Scan for the cell matching the given text and deliver its (x, y) coordinate at center. 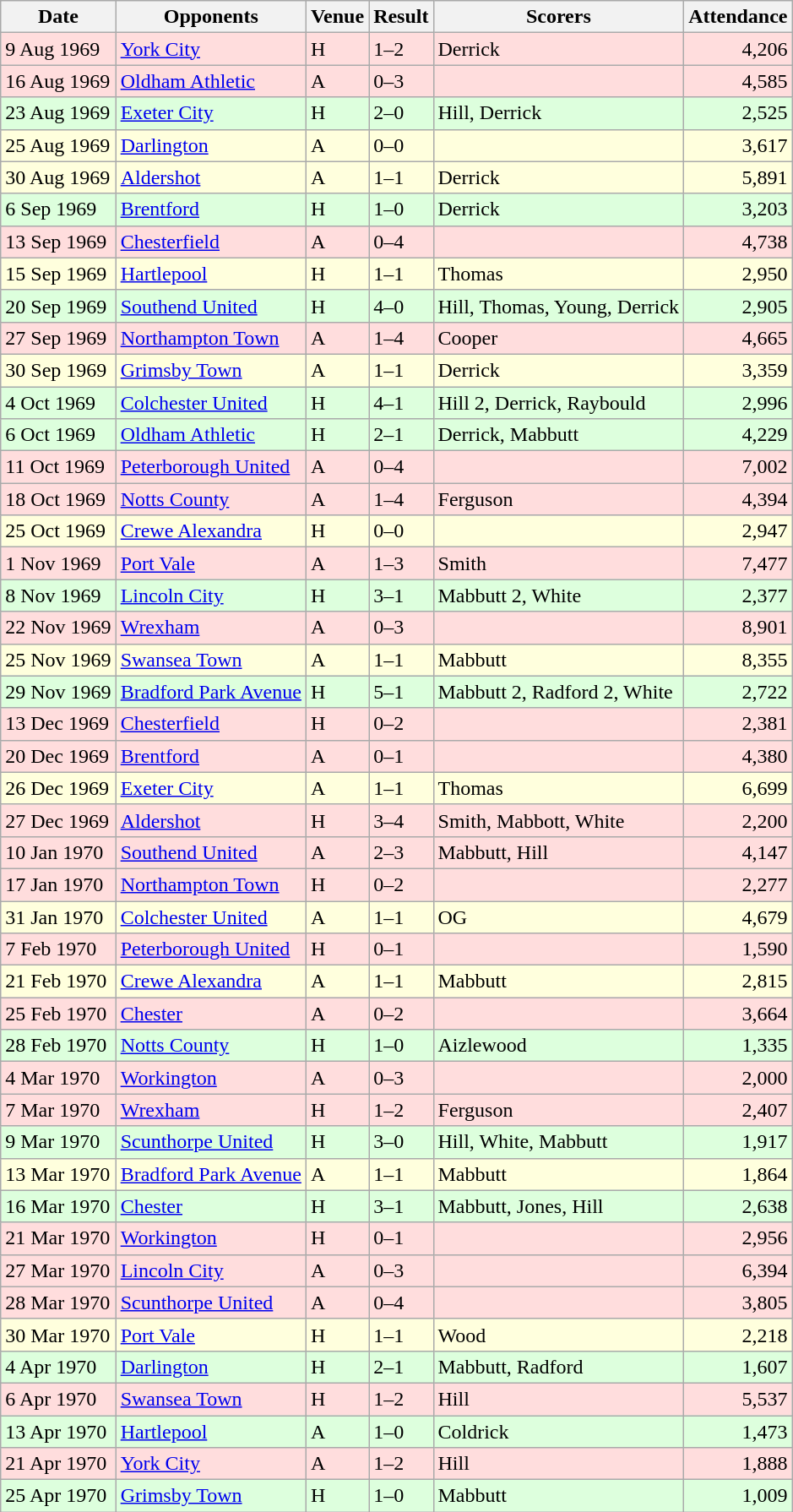
3,203 (738, 209)
Hill, Thomas, Young, Derrick (559, 306)
18 Oct 1969 (58, 499)
20 Sep 1969 (58, 306)
1–3 (401, 563)
2,407 (738, 1110)
30 Aug 1969 (58, 177)
13 Mar 1970 (58, 1174)
3,617 (738, 145)
2,000 (738, 1078)
21 Mar 1970 (58, 1238)
Wood (559, 1335)
4,665 (738, 338)
3,664 (738, 1014)
Hill, Derrick (559, 113)
1,864 (738, 1174)
Mabbutt 2, White (559, 596)
23 Aug 1969 (58, 113)
4,380 (738, 756)
2,947 (738, 531)
2–0 (401, 113)
22 Nov 1969 (58, 628)
1,590 (738, 949)
4,738 (738, 242)
25 Apr 1970 (58, 1496)
Derrick, Mabbutt (559, 435)
2,815 (738, 982)
9 Mar 1970 (58, 1142)
2,277 (738, 884)
31 Jan 1970 (58, 916)
2,377 (738, 596)
4,394 (738, 499)
5,537 (738, 1399)
13 Dec 1969 (58, 724)
4,229 (738, 435)
Result (401, 17)
2,200 (738, 820)
Hill, White, Mabbutt (559, 1142)
OG (559, 916)
8,355 (738, 660)
Mabbutt, Radford (559, 1367)
3–4 (401, 820)
28 Mar 1970 (58, 1303)
Cooper (559, 338)
2,722 (738, 692)
4 Apr 1970 (58, 1367)
2,638 (738, 1206)
4–1 (401, 403)
2,381 (738, 724)
11 Oct 1969 (58, 467)
4,585 (738, 81)
Attendance (738, 17)
27 Sep 1969 (58, 338)
1,009 (738, 1496)
7 Mar 1970 (58, 1110)
1,473 (738, 1432)
Mabbutt, Jones, Hill (559, 1206)
6,699 (738, 788)
Opponents (211, 17)
1,607 (738, 1367)
21 Feb 1970 (58, 982)
25 Aug 1969 (58, 145)
Scorers (559, 17)
7,477 (738, 563)
Venue (337, 17)
2–3 (401, 852)
1,335 (738, 1046)
Date (58, 17)
7,002 (738, 467)
29 Nov 1969 (58, 692)
6 Oct 1969 (58, 435)
21 Apr 1970 (58, 1464)
3–0 (401, 1142)
8,901 (738, 628)
6 Apr 1970 (58, 1399)
27 Mar 1970 (58, 1270)
Hill 2, Derrick, Raybould (559, 403)
1 Nov 1969 (58, 563)
3,805 (738, 1303)
Coldrick (559, 1432)
4 Oct 1969 (58, 403)
4–0 (401, 306)
2,950 (738, 274)
5–1 (401, 692)
4,206 (738, 49)
4 Mar 1970 (58, 1078)
10 Jan 1970 (58, 852)
13 Apr 1970 (58, 1432)
8 Nov 1969 (58, 596)
4,147 (738, 852)
2,525 (738, 113)
25 Oct 1969 (58, 531)
17 Jan 1970 (58, 884)
2,956 (738, 1238)
16 Mar 1970 (58, 1206)
1,888 (738, 1464)
30 Mar 1970 (58, 1335)
9 Aug 1969 (58, 49)
27 Dec 1969 (58, 820)
2,996 (738, 403)
Mabbutt, Hill (559, 852)
2,218 (738, 1335)
1,917 (738, 1142)
6,394 (738, 1270)
3,359 (738, 370)
15 Sep 1969 (58, 274)
25 Feb 1970 (58, 1014)
Smith, Mabbott, White (559, 820)
25 Nov 1969 (58, 660)
6 Sep 1969 (58, 209)
26 Dec 1969 (58, 788)
13 Sep 1969 (58, 242)
30 Sep 1969 (58, 370)
2,905 (738, 306)
4,679 (738, 916)
7 Feb 1970 (58, 949)
Mabbutt 2, Radford 2, White (559, 692)
20 Dec 1969 (58, 756)
Aizlewood (559, 1046)
5,891 (738, 177)
Smith (559, 563)
16 Aug 1969 (58, 81)
28 Feb 1970 (58, 1046)
